Scan for the cell matching the given text and deliver its [x, y] coordinate at center. 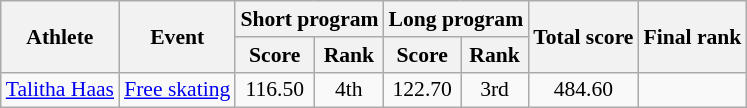
Athlete [60, 36]
3rd [494, 90]
116.50 [274, 90]
122.70 [422, 90]
Long program [456, 19]
Free skating [177, 90]
4th [348, 90]
Event [177, 36]
Short program [309, 19]
Total score [583, 36]
484.60 [583, 90]
Final rank [692, 36]
Talitha Haas [60, 90]
